Provide the (X, Y) coordinate of the cell's center where the given text is located.  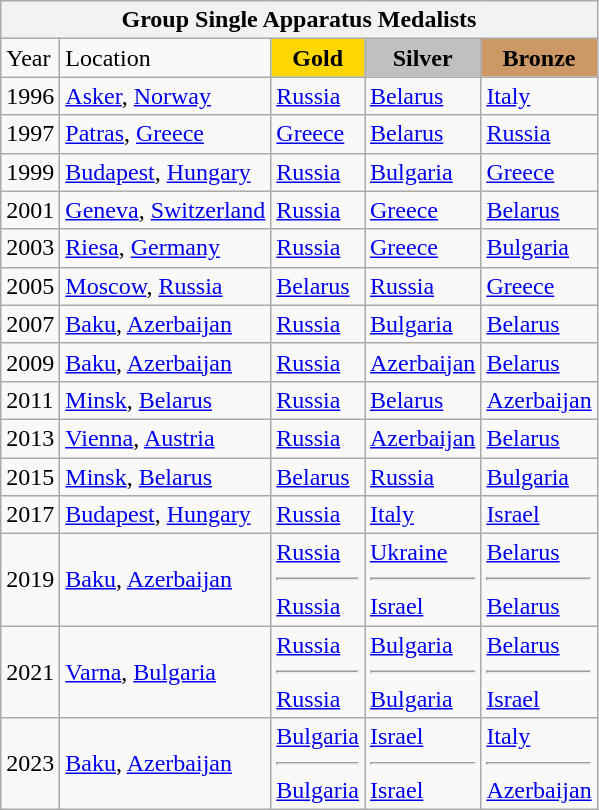
Vienna, Austria (166, 438)
2001 (30, 210)
Group Single Apparatus Medalists (299, 20)
2007 (30, 324)
2015 (30, 477)
Silver (422, 58)
Gold (318, 58)
Belarus Israel (539, 672)
2023 (30, 764)
Israel Israel (422, 764)
2021 (30, 672)
Ukraine Israel (422, 580)
Location (166, 58)
1997 (30, 134)
2005 (30, 286)
2003 (30, 248)
Bronze (539, 58)
2017 (30, 515)
Year (30, 58)
2019 (30, 580)
Geneva, Switzerland (166, 210)
2013 (30, 438)
1999 (30, 172)
Patras, Greece (166, 134)
2009 (30, 362)
Asker, Norway (166, 96)
Italy Azerbaijan (539, 764)
Moscow, Russia (166, 286)
Varna, Bulgaria (166, 672)
2011 (30, 400)
Israel (539, 515)
Belarus Belarus (539, 580)
1996 (30, 96)
Riesa, Germany (166, 248)
